Find where the given text appears and provide that cell's center as (x, y) coordinate. 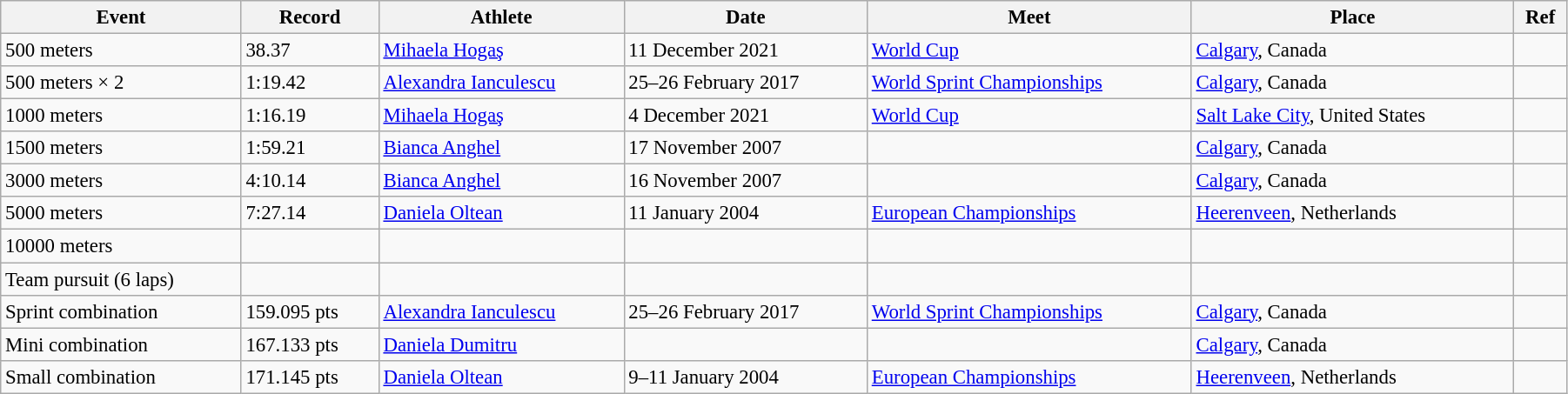
11 December 2021 (745, 50)
500 meters (121, 50)
1:59.21 (310, 148)
Date (745, 17)
16 November 2007 (745, 181)
171.145 pts (310, 377)
Event (121, 17)
500 meters × 2 (121, 83)
11 January 2004 (745, 213)
Salt Lake City, United States (1352, 116)
Daniela Dumitru (501, 344)
Meet (1029, 17)
1000 meters (121, 116)
Ref (1540, 17)
38.37 (310, 50)
9–11 January 2004 (745, 377)
10000 meters (121, 246)
1:19.42 (310, 83)
Small combination (121, 377)
3000 meters (121, 181)
159.095 pts (310, 311)
167.133 pts (310, 344)
4 December 2021 (745, 116)
Record (310, 17)
Sprint combination (121, 311)
4:10.14 (310, 181)
1500 meters (121, 148)
Athlete (501, 17)
Team pursuit (6 laps) (121, 279)
7:27.14 (310, 213)
1:16.19 (310, 116)
Place (1352, 17)
17 November 2007 (745, 148)
Mini combination (121, 344)
5000 meters (121, 213)
